Scan for the cell matching the given text and deliver its (X, Y) coordinate at center. 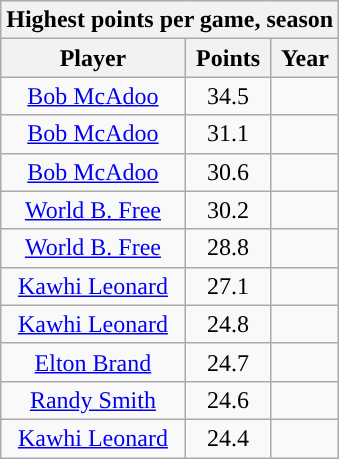
Points (228, 58)
Elton Brand (93, 362)
31.1 (228, 134)
Randy Smith (93, 400)
24.6 (228, 400)
24.7 (228, 362)
Highest points per game, season (170, 20)
34.5 (228, 96)
24.8 (228, 324)
30.6 (228, 172)
27.1 (228, 286)
Player (93, 58)
30.2 (228, 210)
28.8 (228, 248)
Year (305, 58)
24.4 (228, 438)
